Capture the cell that displays the provided text and extract its [X, Y] central coordinate. 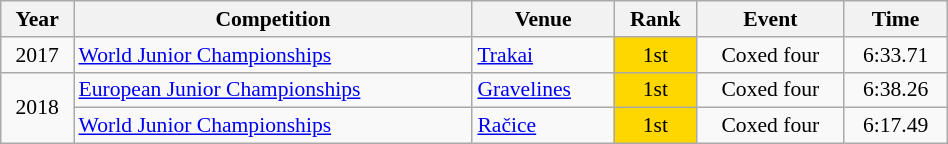
Event [770, 19]
Time [896, 19]
2017 [38, 55]
6:33.71 [896, 55]
Gravelines [543, 90]
Venue [543, 19]
Competition [274, 19]
6:17.49 [896, 126]
European Junior Championships [274, 90]
Račice [543, 126]
Year [38, 19]
6:38.26 [896, 90]
2018 [38, 108]
Trakai [543, 55]
Rank [656, 19]
